Find where the given text appears and provide that cell's center as (X, Y) coordinate. 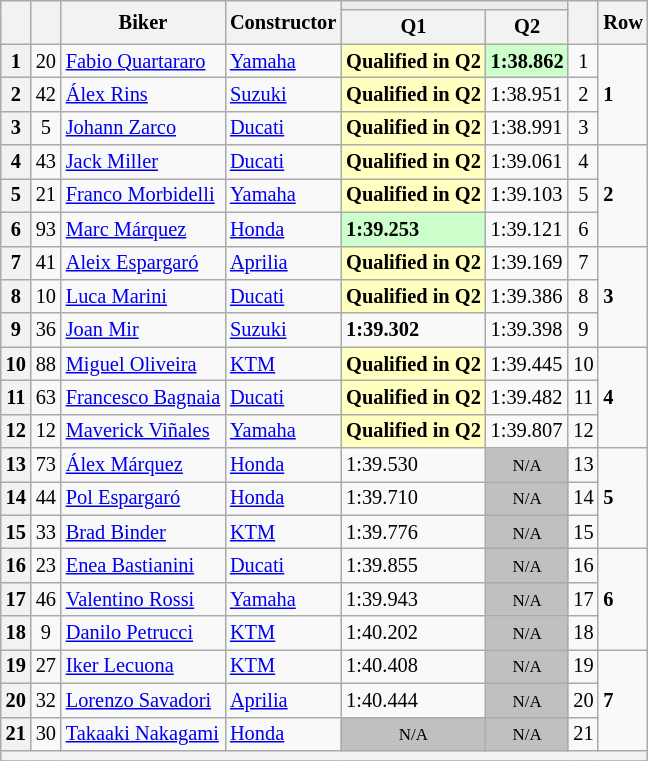
Valentino Rossi (143, 599)
36 (46, 330)
41 (46, 263)
1:39.253 (413, 229)
Row (622, 22)
Q2 (528, 27)
Danilo Petrucci (143, 633)
Joan Mir (143, 330)
Álex Rins (143, 94)
Constructor (283, 22)
Miguel Oliveira (143, 364)
Francesco Bagnaia (143, 397)
1:40.202 (413, 633)
Álex Márquez (143, 465)
1:38.951 (528, 94)
Q1 (413, 27)
93 (46, 229)
Johann Zarco (143, 128)
43 (46, 162)
1:39.530 (413, 465)
27 (46, 666)
1:39.482 (528, 397)
Fabio Quartararo (143, 61)
1:39.855 (413, 565)
1:39.445 (528, 364)
Lorenzo Savadori (143, 700)
1:39.398 (528, 330)
Takaaki Nakagami (143, 734)
Jack Miller (143, 162)
63 (46, 397)
Brad Binder (143, 532)
1:39.061 (528, 162)
32 (46, 700)
Luca Marini (143, 296)
1:39.103 (528, 195)
42 (46, 94)
1:39.386 (528, 296)
44 (46, 498)
1:38.991 (528, 128)
Pol Espargaró (143, 498)
1:39.776 (413, 532)
Iker Lecuona (143, 666)
1:38.862 (528, 61)
1:39.807 (528, 431)
33 (46, 532)
1:39.169 (528, 263)
23 (46, 565)
88 (46, 364)
1:39.710 (413, 498)
Franco Morbidelli (143, 195)
1:39.302 (413, 330)
1:40.408 (413, 666)
1:39.943 (413, 599)
73 (46, 465)
1:39.121 (528, 229)
Biker (143, 22)
Marc Márquez (143, 229)
Aleix Espargaró (143, 263)
1:40.444 (413, 700)
Enea Bastianini (143, 565)
46 (46, 599)
30 (46, 734)
Maverick Viñales (143, 431)
